Return (X, Y) of the center of cell containing provided text 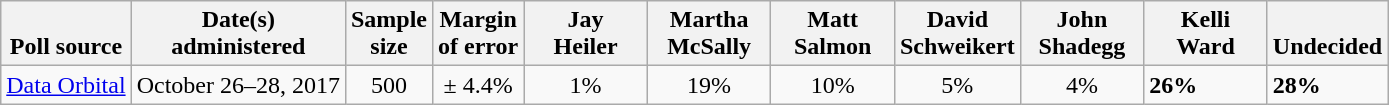
KelliWard (1206, 34)
500 (388, 85)
1% (586, 85)
Date(s)administered (238, 34)
10% (833, 85)
October 26–28, 2017 (238, 85)
± 4.4% (478, 85)
Data Orbital (66, 85)
Samplesize (388, 34)
DavidSchweikert (957, 34)
19% (709, 85)
28% (1327, 85)
26% (1206, 85)
5% (957, 85)
Undecided (1327, 34)
4% (1082, 85)
JohnShadegg (1082, 34)
JayHeiler (586, 34)
MattSalmon (833, 34)
MarthaMcSally (709, 34)
Poll source (66, 34)
Marginof error (478, 34)
